Determine the [X, Y] coordinate at the center of the cell enclosing the given text.  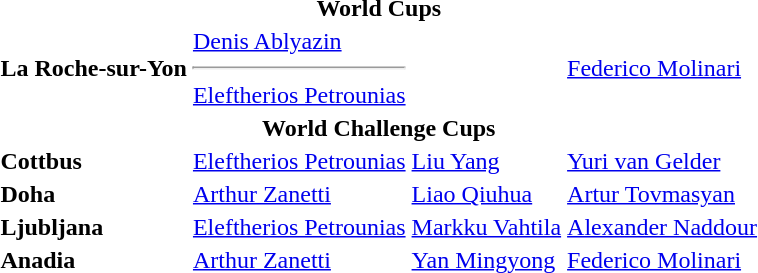
Denis Ablyazin Eleftherios Petrounias [299, 68]
Liao Qiuhua [486, 194]
Markku Vahtila [486, 227]
Arthur Zanetti [299, 194]
Liu Yang [486, 161]
